Locate the cell with the specified text and output its (X, Y) center coordinate. 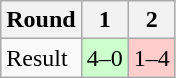
Round (41, 20)
4–0 (104, 58)
Result (41, 58)
2 (152, 20)
1–4 (152, 58)
1 (104, 20)
